Extract the (X, Y) coordinate from the center of the cell holding the provided text.  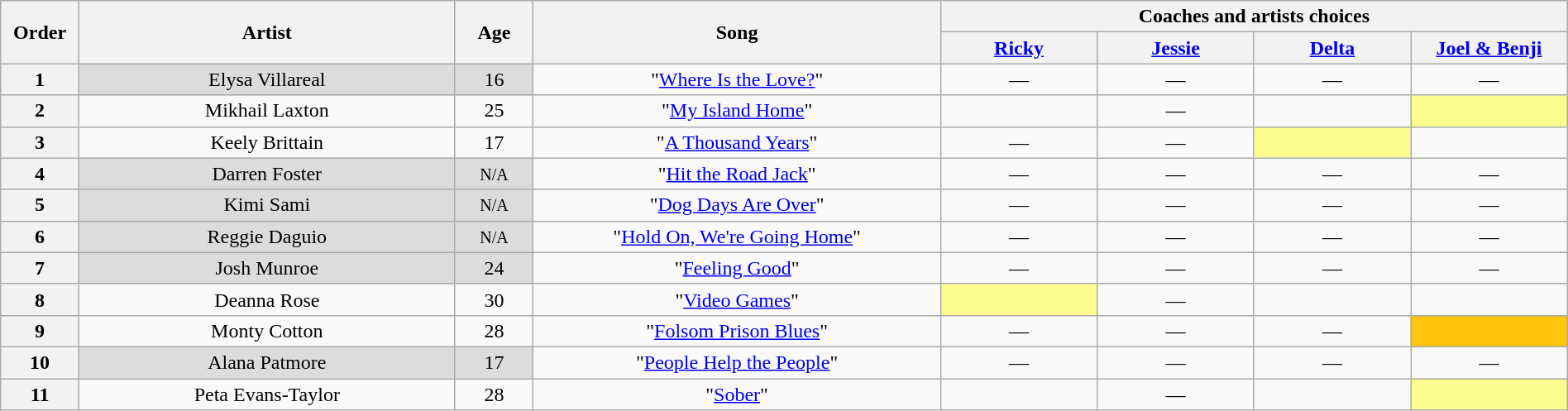
"Video Games" (738, 299)
"Where Is the Love?" (738, 79)
Age (495, 32)
Order (40, 32)
Alana Patmore (266, 362)
Elysa Villareal (266, 79)
24 (495, 268)
"My Island Home" (738, 111)
Song (738, 32)
"People Help the People" (738, 362)
Darren Foster (266, 174)
16 (495, 79)
Mikhail Laxton (266, 111)
1 (40, 79)
9 (40, 331)
6 (40, 237)
7 (40, 268)
Ricky (1019, 48)
Keely Brittain (266, 142)
Artist (266, 32)
Josh Munroe (266, 268)
Joel & Benji (1489, 48)
"A Thousand Years" (738, 142)
Coaches and artists choices (1254, 17)
4 (40, 174)
"Hold On, We're Going Home" (738, 237)
Delta (1331, 48)
"Dog Days Are Over" (738, 205)
2 (40, 111)
Jessie (1176, 48)
"Feeling Good" (738, 268)
8 (40, 299)
25 (495, 111)
10 (40, 362)
11 (40, 394)
Peta Evans-Taylor (266, 394)
"Folsom Prison Blues" (738, 331)
Kimi Sami (266, 205)
"Hit the Road Jack" (738, 174)
Deanna Rose (266, 299)
Monty Cotton (266, 331)
Reggie Daguio (266, 237)
3 (40, 142)
30 (495, 299)
5 (40, 205)
"Sober" (738, 394)
